Find where the given text appears and provide that cell's center as [X, Y] coordinate. 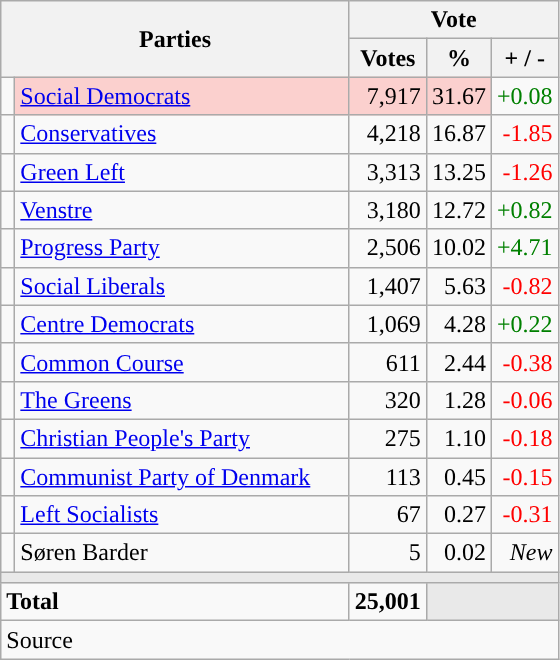
0.27 [458, 515]
113 [388, 477]
3,313 [388, 172]
Parties [176, 39]
25,001 [388, 602]
-0.31 [524, 515]
10.02 [458, 248]
1,069 [388, 324]
Søren Barder [182, 553]
Social Democrats [182, 96]
16.87 [458, 134]
New [524, 553]
1,407 [388, 286]
+ / - [524, 58]
Total [176, 602]
The Greens [182, 400]
+0.22 [524, 324]
+4.71 [524, 248]
-1.26 [524, 172]
+0.82 [524, 210]
Vote [454, 20]
Communist Party of Denmark [182, 477]
4,218 [388, 134]
% [458, 58]
Christian People's Party [182, 438]
Centre Democrats [182, 324]
4.28 [458, 324]
320 [388, 400]
-0.06 [524, 400]
Left Socialists [182, 515]
0.45 [458, 477]
7,917 [388, 96]
2.44 [458, 362]
-0.15 [524, 477]
Conservatives [182, 134]
13.25 [458, 172]
Venstre [182, 210]
5.63 [458, 286]
0.02 [458, 553]
-0.82 [524, 286]
275 [388, 438]
2,506 [388, 248]
-1.85 [524, 134]
-0.18 [524, 438]
Progress Party [182, 248]
611 [388, 362]
1.10 [458, 438]
Common Course [182, 362]
5 [388, 553]
31.67 [458, 96]
Social Liberals [182, 286]
Green Left [182, 172]
12.72 [458, 210]
-0.38 [524, 362]
Source [280, 640]
1.28 [458, 400]
67 [388, 515]
Votes [388, 58]
3,180 [388, 210]
+0.08 [524, 96]
